Extract the [x, y] coordinate from the center of the cell holding the provided text.  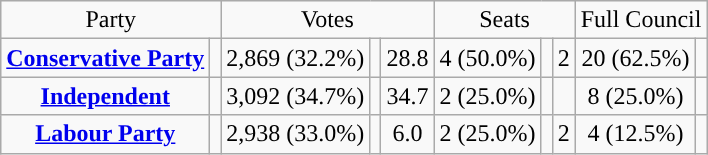
34.7 [408, 96]
Seats [504, 20]
3,092 (34.7%) [296, 96]
20 (62.5%) [636, 58]
4 (12.5%) [636, 134]
Labour Party [106, 134]
8 (25.0%) [636, 96]
Party [111, 20]
4 (50.0%) [488, 58]
2,938 (33.0%) [296, 134]
Independent [106, 96]
28.8 [408, 58]
Votes [328, 20]
6.0 [408, 134]
Conservative Party [106, 58]
2,869 (32.2%) [296, 58]
Full Council [641, 20]
